Output the [x, y] coordinate of the center of the cell containing the given text.  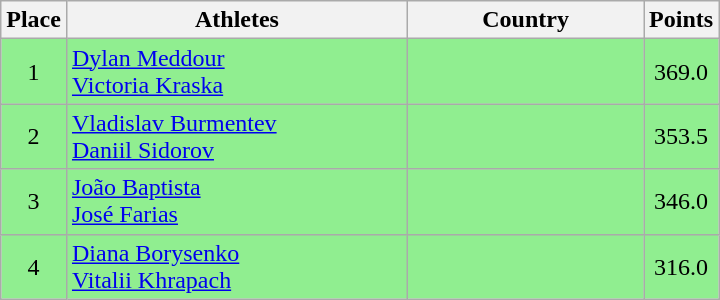
João BaptistaJosé Farias [236, 202]
2 [34, 136]
353.5 [682, 136]
Points [682, 20]
369.0 [682, 72]
Place [34, 20]
4 [34, 266]
316.0 [682, 266]
Country [526, 20]
Vladislav BurmentevDaniil Sidorov [236, 136]
Dylan MeddourVictoria Kraska [236, 72]
3 [34, 202]
1 [34, 72]
Athletes [236, 20]
Diana BorysenkoVitalii Khrapach [236, 266]
346.0 [682, 202]
